Locate the cell with the specified text and output its [X, Y] center coordinate. 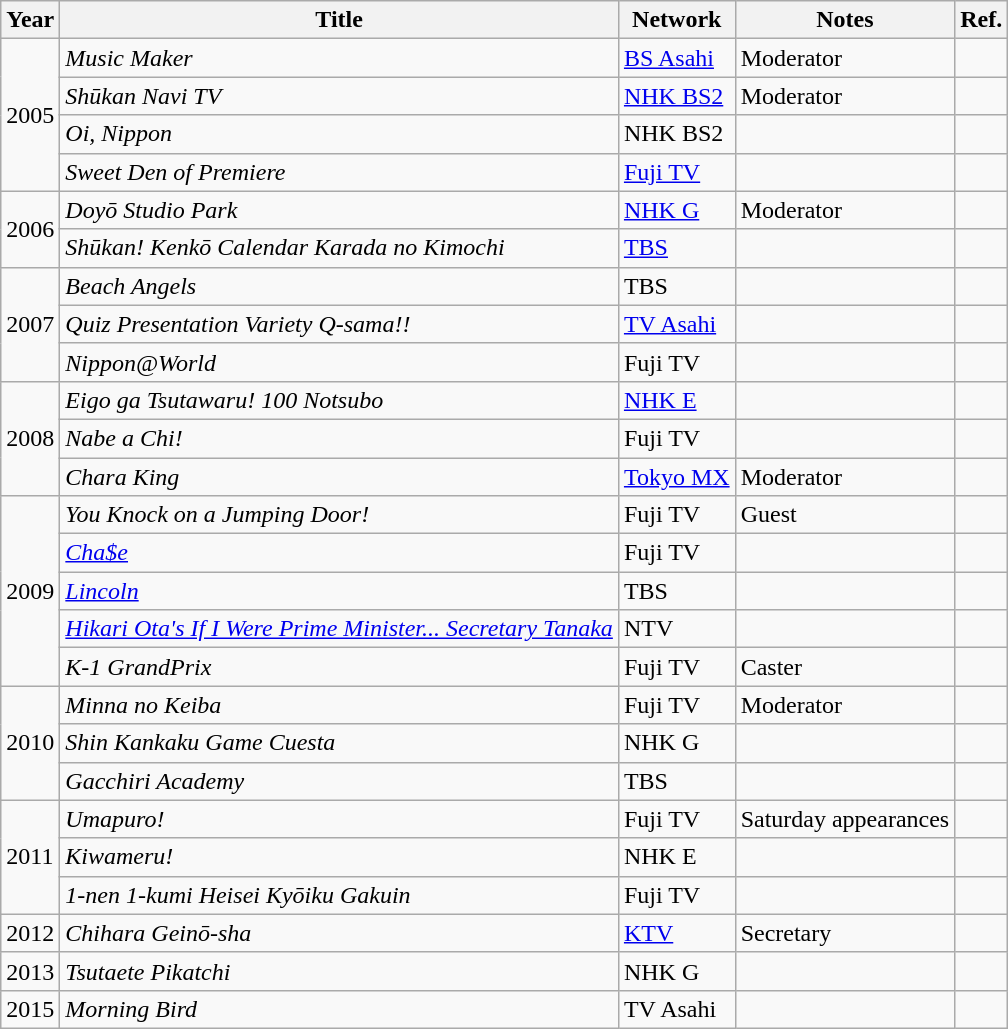
Shūkan! Kenkō Calendar Karada no Kimochi [340, 248]
KTV [676, 933]
Ref. [982, 20]
Gacchiri Academy [340, 781]
Morning Bird [340, 1009]
Saturday appearances [845, 819]
Shūkan Navi TV [340, 96]
Umapuro! [340, 819]
Secretary [845, 933]
2011 [30, 857]
Minna no Keiba [340, 705]
Hikari Ota's If I Were Prime Minister... Secretary Tanaka [340, 629]
NTV [676, 629]
You Knock on a Jumping Door! [340, 515]
Sweet Den of Premiere [340, 172]
Cha$e [340, 553]
Notes [845, 20]
Tokyo MX [676, 477]
Oi, Nippon [340, 134]
BS Asahi [676, 58]
Kiwameru! [340, 857]
K-1 GrandPrix [340, 667]
2005 [30, 115]
Nippon@World [340, 362]
Shin Kankaku Game Cuesta [340, 743]
Title [340, 20]
Nabe a Chi! [340, 438]
Caster [845, 667]
Doyō Studio Park [340, 210]
Tsutaete Pikatchi [340, 971]
Network [676, 20]
2012 [30, 933]
Quiz Presentation Variety Q-sama!! [340, 324]
Guest [845, 515]
Eigo ga Tsutawaru! 100 Notsubo [340, 400]
2013 [30, 971]
2015 [30, 1009]
Music Maker [340, 58]
Lincoln [340, 591]
2006 [30, 229]
2009 [30, 591]
2007 [30, 324]
Year [30, 20]
Chara King [340, 477]
Beach Angels [340, 286]
1-nen 1-kumi Heisei Kyōiku Gakuin [340, 895]
Chihara Geinō-sha [340, 933]
2010 [30, 743]
2008 [30, 438]
